Scan for the cell matching the given text and deliver its (x, y) coordinate at center. 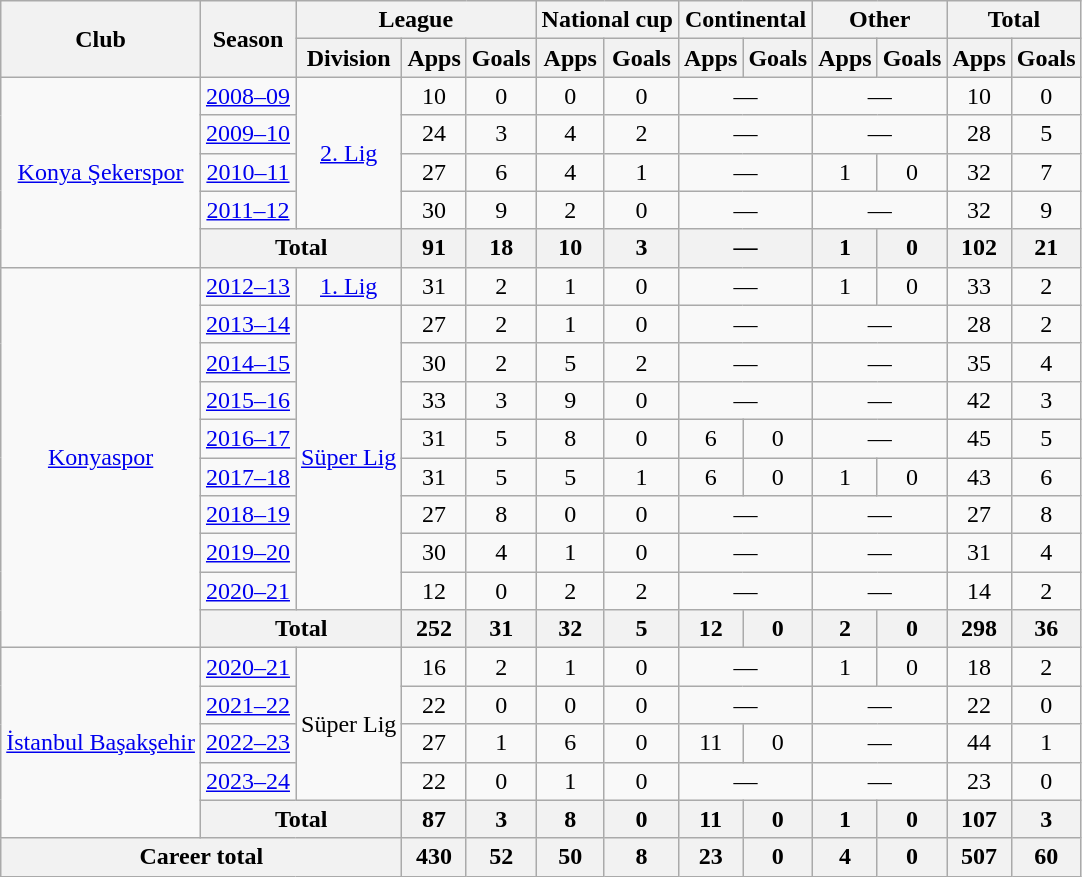
102 (979, 248)
2022–23 (248, 743)
2019–20 (248, 553)
Division (349, 58)
Continental (745, 20)
Konyaspor (101, 458)
Club (101, 39)
2017–18 (248, 477)
2. Lig (349, 153)
298 (979, 629)
National cup (607, 20)
Other (880, 20)
Season (248, 39)
42 (979, 400)
İstanbul Başakşehir (101, 743)
14 (979, 591)
507 (979, 857)
2021–22 (248, 705)
43 (979, 477)
2012–13 (248, 286)
2009–10 (248, 134)
Konya Şekerspor (101, 172)
45 (979, 438)
2018–19 (248, 515)
35 (979, 362)
252 (434, 629)
50 (570, 857)
2014–15 (248, 362)
2013–14 (248, 324)
21 (1046, 248)
36 (1046, 629)
2010–11 (248, 172)
430 (434, 857)
Career total (202, 857)
87 (434, 819)
91 (434, 248)
League (416, 20)
60 (1046, 857)
2015–16 (248, 400)
2023–24 (248, 781)
2008–09 (248, 96)
44 (979, 743)
107 (979, 819)
2011–12 (248, 210)
2016–17 (248, 438)
7 (1046, 172)
16 (434, 667)
24 (434, 134)
52 (501, 857)
1. Lig (349, 286)
